Provide the (x, y) coordinate of the cell's center where the given text is located.  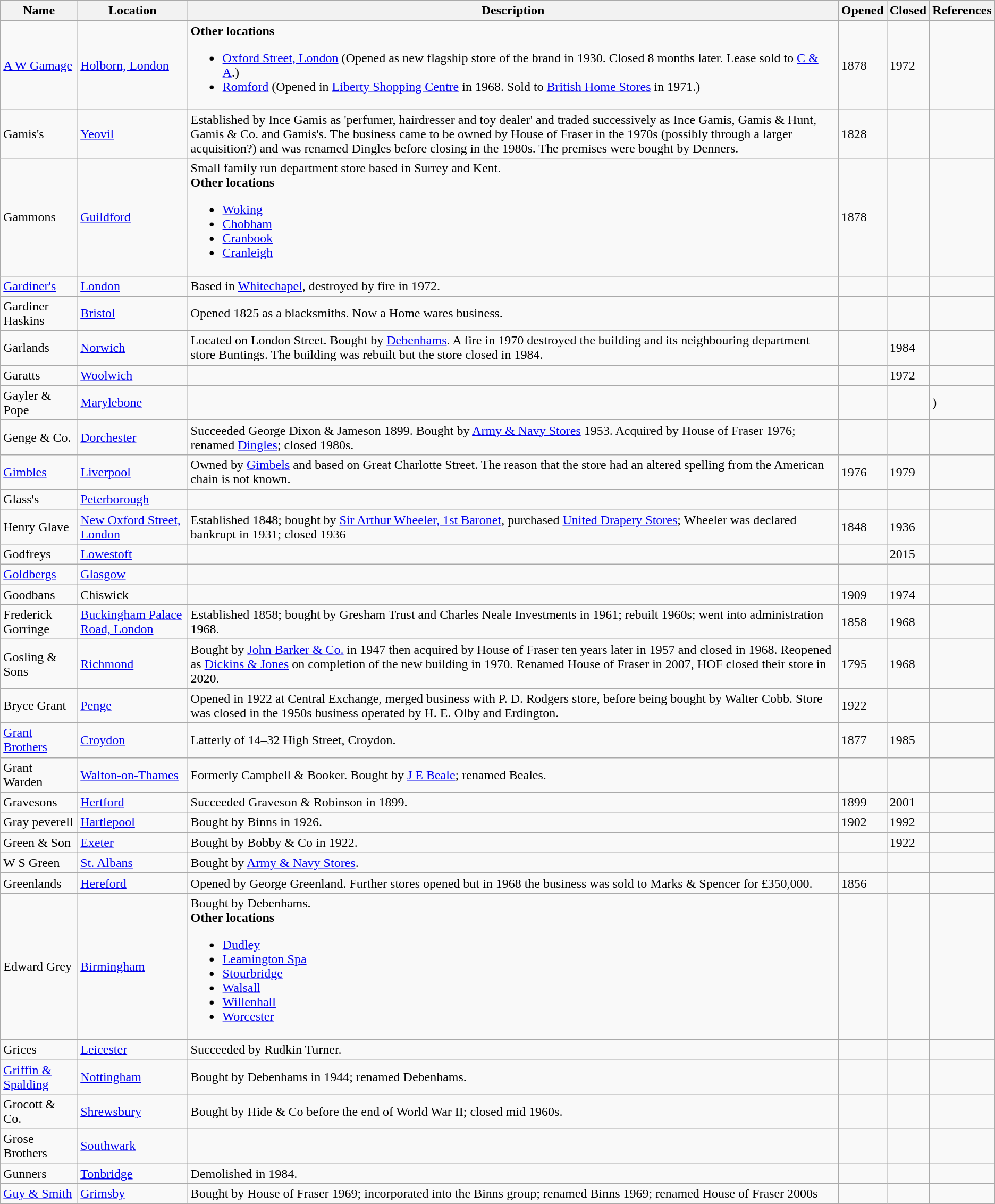
1877 (862, 740)
London (133, 286)
Bought by Binns in 1926. (513, 822)
Established 1848; bought by Sir Arthur Wheeler, 1st Baronet, purchased United Drapery Stores; Wheeler was declared bankrupt in 1931; closed 1936 (513, 526)
1976 (862, 472)
2001 (908, 802)
Closed (908, 11)
Nottingham (133, 1077)
Guy & Smith (39, 1194)
Grimsby (133, 1194)
Godfreys (39, 554)
Penge (133, 706)
W S Green (39, 863)
1979 (908, 472)
Small family run department store based in Surrey and Kent.Other locationsWokingChobhamCranbookCranleigh (513, 217)
Succeeded by Rudkin Turner. (513, 1049)
Grices (39, 1049)
Succeeded George Dixon & Jameson 1899. Bought by Army & Navy Stores 1953. Acquired by House of Fraser 1976; renamed Dingles; closed 1980s. (513, 437)
Guildford (133, 217)
Grant Brothers (39, 740)
Walton-on-Thames (133, 775)
Gamis's (39, 134)
1848 (862, 526)
1985 (908, 740)
Opened 1825 as a blacksmiths. Now a Home wares business. (513, 314)
A W Gamage (39, 65)
1984 (908, 348)
New Oxford Street, London (133, 526)
Green & Son (39, 843)
Holborn, London (133, 65)
Opened by George Greenland. Further stores opened but in 1968 the business was sold to Marks & Spencer for £350,000. (513, 883)
Goodbans (39, 595)
1992 (908, 822)
Croydon (133, 740)
Bristol (133, 314)
Gravesons (39, 802)
1899 (862, 802)
Edward Grey (39, 966)
Glasgow (133, 575)
Bought by Debenhams in 1944; renamed Debenhams. (513, 1077)
Demolished in 1984. (513, 1174)
Greenlands (39, 883)
2015 (908, 554)
References (962, 11)
Opened (862, 11)
Frederick Gorringe (39, 622)
Norwich (133, 348)
Dorchester (133, 437)
1828 (862, 134)
Owned by Gimbels and based on Great Charlotte Street. The reason that the store had an altered spelling from the American chain is not known. (513, 472)
Buckingham Palace Road, London (133, 622)
Marylebone (133, 403)
Location (133, 11)
Garlands (39, 348)
Gayler & Pope (39, 403)
1936 (908, 526)
Bought by Army & Navy Stores. (513, 863)
Gardiner Haskins (39, 314)
Goldbergs (39, 575)
Based in Whitechapel, destroyed by fire in 1972. (513, 286)
Gimbles (39, 472)
Bought by Debenhams.Other locationsDudleyLeamington SpaStourbridgeWalsallWillenhallWorcester (513, 966)
Peterborough (133, 499)
Succeeded Graveson & Robinson in 1899. (513, 802)
Southwark (133, 1146)
Shrewsbury (133, 1112)
Leicester (133, 1049)
Name (39, 11)
1909 (862, 595)
1856 (862, 883)
) (962, 403)
Tonbridge (133, 1174)
Hereford (133, 883)
Exeter (133, 843)
Glass's (39, 499)
Bought by Bobby & Co in 1922. (513, 843)
Richmond (133, 664)
Hertford (133, 802)
Latterly of 14–32 High Street, Croydon. (513, 740)
Liverpool (133, 472)
Hartlepool (133, 822)
Gosling & Sons (39, 664)
Gardiner's (39, 286)
Grant Warden (39, 775)
Gammons (39, 217)
St. Albans (133, 863)
Griffin & Spalding (39, 1077)
Formerly Campbell & Booker. Bought by J E Beale; renamed Beales. (513, 775)
Established 1858; bought by Gresham Trust and Charles Neale Investments in 1961; rebuilt 1960s; went into administration 1968. (513, 622)
Bought by Hide & Co before the end of World War II; closed mid 1960s. (513, 1112)
Birmingham (133, 966)
Garatts (39, 375)
1974 (908, 595)
Grose Brothers (39, 1146)
Yeovil (133, 134)
1902 (862, 822)
1858 (862, 622)
Description (513, 11)
Genge & Co. (39, 437)
Grocott & Co. (39, 1112)
Woolwich (133, 375)
Gray peverell (39, 822)
Bought by House of Fraser 1969; incorporated into the Binns group; renamed Binns 1969; renamed House of Fraser 2000s (513, 1194)
Bryce Grant (39, 706)
Chiswick (133, 595)
Lowestoft (133, 554)
Henry Glave (39, 526)
1795 (862, 664)
Gunners (39, 1174)
